Search for the cell housing the specified text and yield its [X, Y] center coordinate. 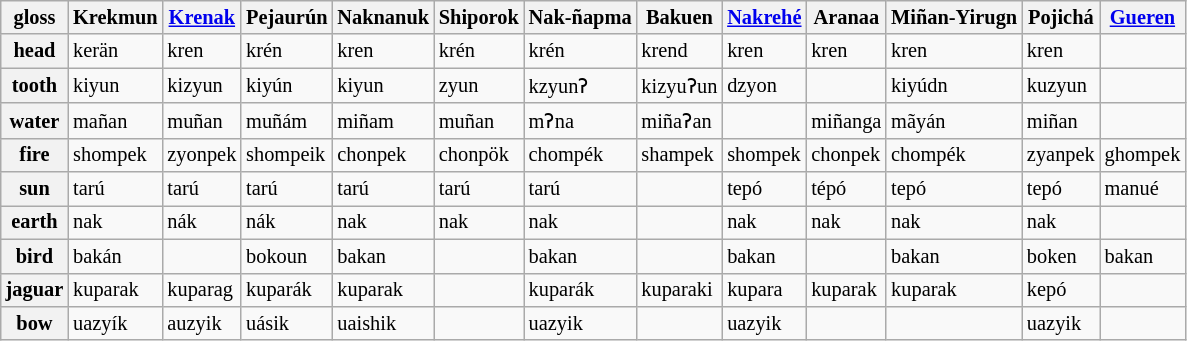
jaguar [34, 290]
miñan [1061, 120]
mʔna [580, 120]
bow [34, 323]
kiyún [286, 86]
Miñan-Yirugn [954, 17]
water [34, 120]
Gueren [1143, 17]
head [34, 51]
Bakuen [679, 17]
muñám [286, 120]
auzyik [202, 323]
gloss [34, 17]
shampek [679, 155]
dzyon [764, 86]
kuparag [202, 290]
earth [34, 222]
kupara [764, 290]
tooth [34, 86]
Pejaurún [286, 17]
uazyík [115, 323]
Naknanuk [382, 17]
bokoun [286, 256]
zyonpek [202, 155]
zyun [479, 86]
miñam [382, 120]
mãyán [954, 120]
kerän [115, 51]
fire [34, 155]
Krekmun [115, 17]
Krenak [202, 17]
tépó [846, 189]
mañan [115, 120]
bird [34, 256]
Pojichá [1061, 17]
ghompek [1143, 155]
bakán [115, 256]
uásik [286, 323]
sun [34, 189]
kiyúdn [954, 86]
miñanga [846, 120]
kuparaki [679, 290]
kzyunʔ [580, 86]
kuzyun [1061, 86]
Nak-ñapma [580, 17]
kizyuʔun [679, 86]
manué [1143, 189]
uaishik [382, 323]
kepó [1061, 290]
miñaʔan [679, 120]
zyanpek [1061, 155]
Nakrehé [764, 17]
Aranaa [846, 17]
boken [1061, 256]
kizyun [202, 86]
shompeik [286, 155]
Shiporok [479, 17]
chonpök [479, 155]
krend [679, 51]
